Output the (x, y) coordinate of the center of the cell containing the given text.  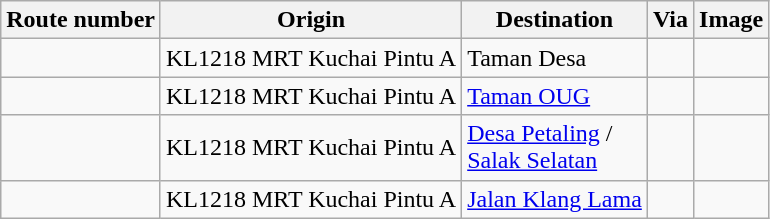
Origin (310, 20)
Jalan Klang Lama (555, 199)
Taman OUG (555, 96)
Via (670, 20)
Taman Desa (555, 58)
Destination (555, 20)
Route number (81, 20)
Desa Petaling / Salak Selatan (555, 148)
Image (732, 20)
